Provide the [x, y] coordinate of the cell's center where the given text is located.  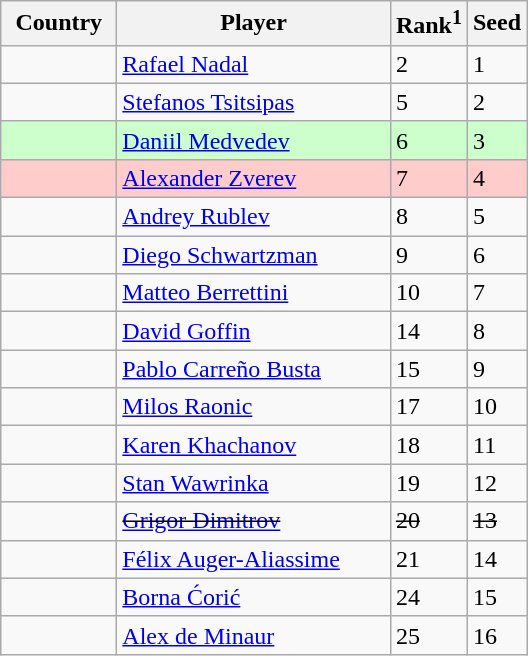
12 [496, 483]
Matteo Berrettini [254, 293]
18 [428, 445]
1 [496, 64]
Stan Wawrinka [254, 483]
Karen Khachanov [254, 445]
Pablo Carreño Busta [254, 369]
24 [428, 597]
21 [428, 559]
25 [428, 635]
Borna Ćorić [254, 597]
17 [428, 407]
Alex de Minaur [254, 635]
Grigor Dimitrov [254, 521]
Félix Auger-Aliassime [254, 559]
Andrey Rublev [254, 217]
Stefanos Tsitsipas [254, 102]
11 [496, 445]
13 [496, 521]
3 [496, 140]
16 [496, 635]
Rank1 [428, 24]
20 [428, 521]
Player [254, 24]
Country [59, 24]
Alexander Zverev [254, 178]
Seed [496, 24]
David Goffin [254, 331]
19 [428, 483]
4 [496, 178]
Daniil Medvedev [254, 140]
Milos Raonic [254, 407]
Diego Schwartzman [254, 255]
Rafael Nadal [254, 64]
